Find where the given text appears and provide that cell's center as (x, y) coordinate. 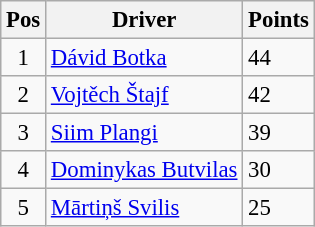
Siim Plangi (144, 133)
Driver (144, 20)
25 (278, 208)
Dávid Botka (144, 58)
2 (24, 95)
Dominykas Butvilas (144, 170)
3 (24, 133)
4 (24, 170)
42 (278, 95)
Vojtěch Štajf (144, 95)
30 (278, 170)
Mārtiņš Svilis (144, 208)
39 (278, 133)
44 (278, 58)
1 (24, 58)
Pos (24, 20)
Points (278, 20)
5 (24, 208)
